Return (x, y) of the center of cell containing provided text 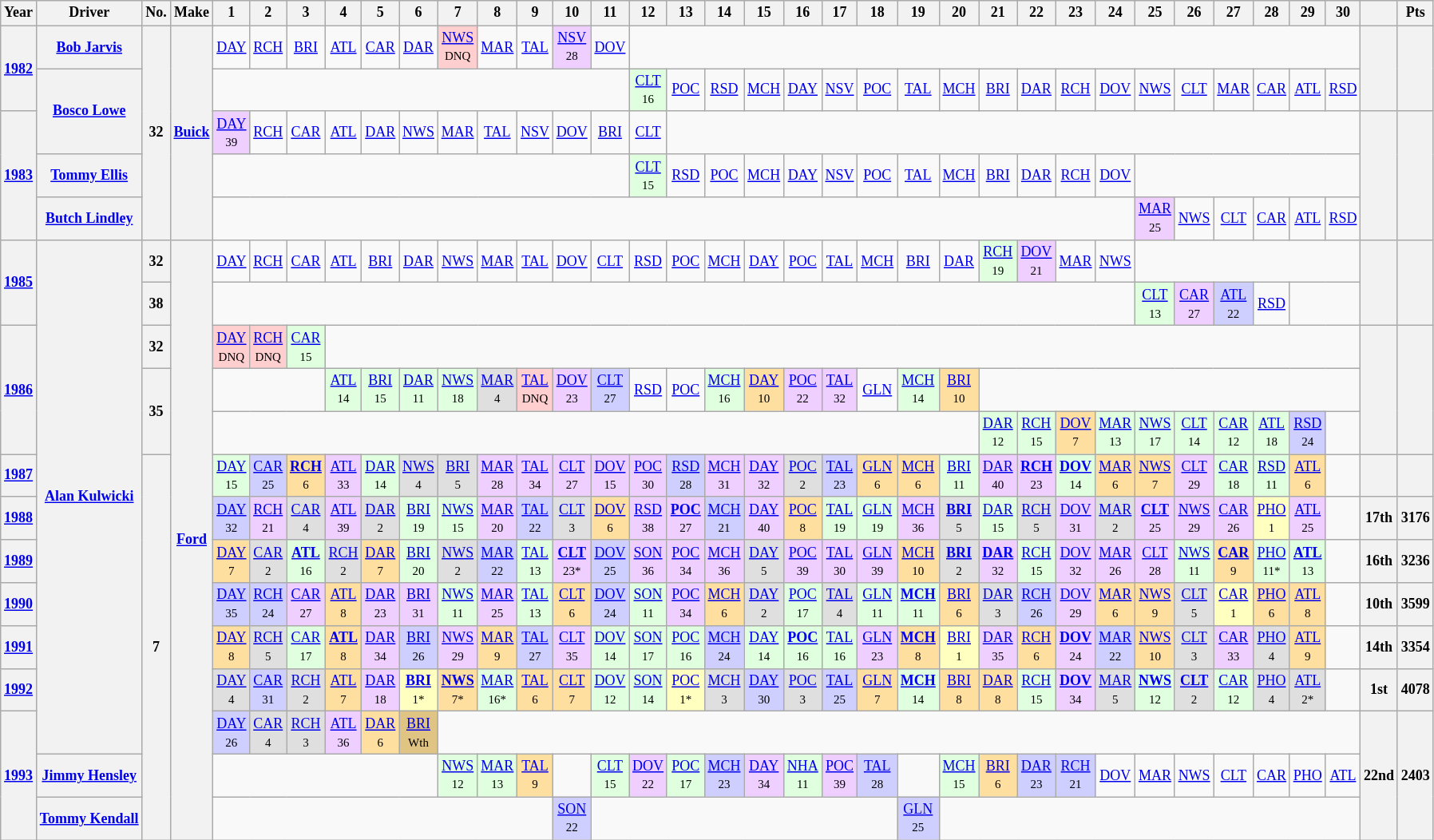
3176 (1415, 518)
Pts (1415, 13)
MAR2 (1115, 518)
ATL14 (343, 390)
DAR34 (380, 647)
CLT13 (1155, 304)
ATL25 (1308, 518)
RSD38 (648, 518)
1990 (19, 604)
GLN11 (877, 604)
CLT2 (1194, 690)
CLT29 (1194, 476)
3 (307, 13)
GLN7 (877, 690)
BRI11 (959, 476)
13 (685, 13)
CLT23* (572, 561)
DAR2 (380, 518)
NWS7 (1155, 476)
DOV32 (1075, 561)
10th (1380, 604)
DOV6 (610, 518)
CLT5 (1194, 604)
DAY14 (764, 647)
TAL23 (840, 476)
1993 (19, 776)
TAL25 (840, 690)
BRI2 (959, 561)
2403 (1415, 776)
Jimmy Hensley (89, 775)
22 (1036, 13)
BRI20 (418, 561)
17th (1380, 518)
1986 (19, 390)
BRI31 (418, 604)
Make (192, 13)
21 (998, 13)
17 (840, 13)
MAR20 (497, 518)
CAR2 (268, 561)
TAL16 (840, 647)
RSD11 (1272, 476)
POC3 (802, 690)
ATL7 (343, 690)
MCH8 (918, 647)
DOV25 (610, 561)
RSD24 (1308, 433)
POC1* (685, 690)
5 (380, 13)
DAY40 (764, 518)
GLN19 (877, 518)
POC8 (802, 518)
4 (343, 13)
Butch Lindley (89, 219)
MAR5 (1115, 690)
RCHDNQ (268, 347)
DAR40 (998, 476)
18 (877, 13)
TAL27 (535, 647)
BRI1* (418, 690)
CAR17 (307, 647)
BRI8 (959, 690)
DOV21 (1036, 261)
CLT7 (572, 690)
ATL22 (1234, 304)
14 (724, 13)
No. (156, 13)
NWS10 (1155, 647)
CAR25 (268, 476)
Alan Kulwicki (89, 497)
23 (1075, 13)
RCH3 (307, 733)
NWS15 (458, 518)
14th (1380, 647)
TAL22 (535, 518)
PHO6 (1272, 604)
TAL4 (840, 604)
MCH24 (724, 647)
NWS4 (418, 476)
POC2 (802, 476)
DAR18 (380, 690)
ATL33 (343, 476)
15 (764, 13)
DAR15 (998, 518)
DAY35 (232, 604)
POC22 (802, 390)
26 (1194, 13)
DAY8 (232, 647)
MAR4 (497, 390)
MCH3 (724, 690)
3236 (1415, 561)
SON14 (648, 690)
BRI1 (959, 647)
3599 (1415, 604)
24 (1115, 13)
RCH24 (268, 604)
NSV28 (572, 47)
NWS7* (458, 690)
DAR6 (380, 733)
MCH15 (959, 775)
DAY39 (232, 133)
6 (418, 13)
NWS2 (458, 561)
MCH16 (724, 390)
1987 (19, 476)
CLT28 (1155, 561)
1992 (19, 690)
CAR9 (1234, 561)
3354 (1415, 647)
1991 (19, 647)
DOV31 (1075, 518)
DAR11 (418, 390)
Tommy Kendall (89, 818)
DAY5 (764, 561)
BRI26 (418, 647)
MCH31 (724, 476)
1989 (19, 561)
10 (572, 13)
GLN39 (877, 561)
TAL9 (535, 775)
TAL30 (840, 561)
MAR9 (497, 647)
Driver (89, 13)
MCH21 (724, 518)
CLT14 (1194, 433)
25 (1155, 13)
ATL39 (343, 518)
DOV23 (572, 390)
Year (19, 13)
1988 (19, 518)
CLT6 (572, 604)
NWS18 (458, 390)
35 (156, 410)
Ford (192, 540)
11 (610, 13)
DAY30 (764, 690)
ATL18 (1272, 433)
NWS17 (1155, 433)
SON22 (572, 818)
2 (268, 13)
POC30 (648, 476)
GLN (877, 390)
GLN23 (877, 647)
DAR32 (998, 561)
MAR26 (1115, 561)
DAY4 (232, 690)
SON11 (648, 604)
RCH23 (1036, 476)
MCH23 (724, 775)
ATL2* (1308, 690)
1982 (19, 69)
TALDNQ (535, 390)
GLN25 (918, 818)
NHA11 (802, 775)
Tommy Ellis (89, 176)
1985 (19, 283)
1st (1380, 690)
CAR31 (268, 690)
PHO (1308, 775)
DOV29 (1075, 604)
PHO1 (1272, 518)
ATL9 (1308, 647)
CLT25 (1155, 518)
ATL6 (1308, 476)
NWS9 (1155, 604)
DAYDNQ (232, 347)
16th (1380, 561)
BRI15 (380, 390)
CAR26 (1234, 518)
CLT16 (648, 90)
29 (1308, 13)
NWSDNQ (458, 47)
MCH11 (918, 604)
DOV12 (610, 690)
RSD28 (685, 476)
CAR1 (1234, 604)
ATL16 (307, 561)
12 (648, 13)
TAL34 (535, 476)
TAL19 (840, 518)
DAY26 (232, 733)
DAY10 (764, 390)
PHO11* (1272, 561)
DAR7 (380, 561)
DAR35 (998, 647)
TAL32 (840, 390)
22nd (1380, 776)
DAY7 (232, 561)
Bosco Lowe (89, 112)
POC27 (685, 518)
MAR28 (497, 476)
1 (232, 13)
28 (1272, 13)
DAY34 (764, 775)
GLN6 (877, 476)
DAR3 (998, 604)
9 (535, 13)
38 (156, 304)
Buick (192, 133)
MCH10 (918, 561)
19 (918, 13)
TAL6 (535, 690)
DAY2 (764, 604)
16 (802, 13)
Bob Jarvis (89, 47)
27 (1234, 13)
DAR14 (380, 476)
CAR18 (1234, 476)
CLT35 (572, 647)
4078 (1415, 690)
DOV22 (648, 775)
TAL28 (877, 775)
DAR12 (998, 433)
DAY15 (232, 476)
MAR16* (497, 690)
ATL36 (343, 733)
ATL13 (1308, 561)
DOV7 (1075, 433)
DOV15 (610, 476)
BRIWth (418, 733)
RCH26 (1036, 604)
BRI10 (959, 390)
DOV34 (1075, 690)
1983 (19, 176)
SON17 (648, 647)
30 (1343, 13)
8 (497, 13)
DAR8 (998, 690)
BRI19 (418, 518)
RCH19 (998, 261)
CAR33 (1234, 647)
SON36 (648, 561)
20 (959, 13)
CAR15 (307, 347)
